Identify which cell holds the provided text, then report its (X, Y) central coordinate. 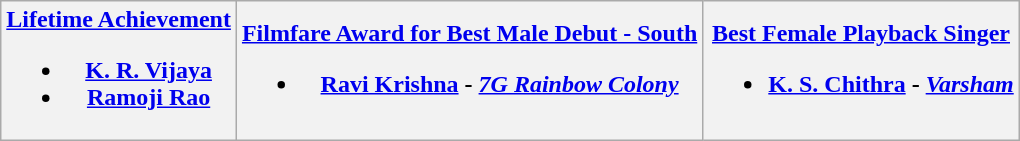
Lifetime AchievementK. R. VijayaRamoji Rao (119, 71)
Best Female Playback SingerK. S. Chithra - Varsham (861, 71)
Filmfare Award for Best Male Debut - SouthRavi Krishna - 7G Rainbow Colony (469, 71)
